Search for the cell housing the specified text and yield its (x, y) center coordinate. 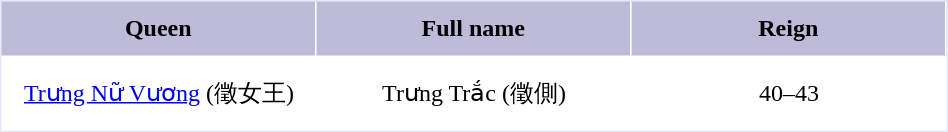
Trưng Trắc (徵側) (474, 94)
40–43 (790, 94)
Trưng Nữ Vương (徵女王) (160, 94)
Reign (790, 29)
Full name (474, 29)
Queen (160, 29)
